Scan for the cell matching the given text and deliver its (x, y) coordinate at center. 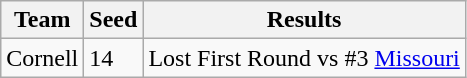
Seed (114, 20)
Lost First Round vs #3 Missouri (304, 58)
Cornell (42, 58)
14 (114, 58)
Team (42, 20)
Results (304, 20)
